Search for the cell housing the specified text and yield its [x, y] center coordinate. 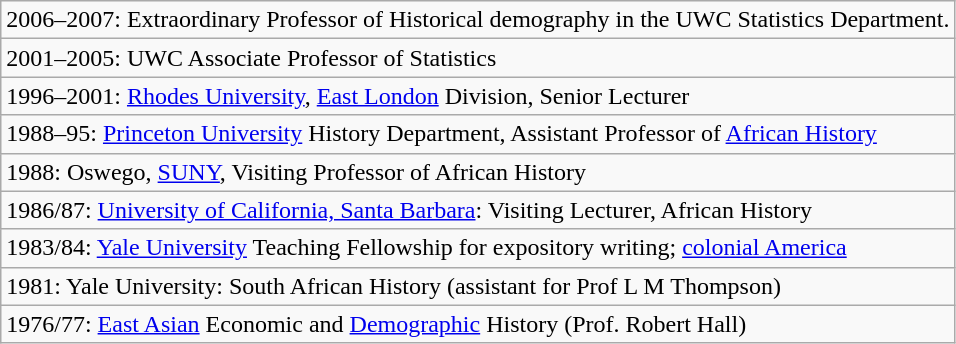
2006–2007: Extraordinary Professor of Historical demography in the UWC Statistics Department. [478, 20]
1976/77: East Asian Economic and Demographic History (Prof. Robert Hall) [478, 324]
2001–2005: UWC Associate Professor of Statistics [478, 58]
1981: Yale University: South African History (assistant for Prof L M Thompson) [478, 286]
1986/87: University of California, Santa Barbara: Visiting Lecturer, African History [478, 210]
1988: Oswego, SUNY, Visiting Professor of African History [478, 172]
1988–95: Princeton University History Department, Assistant Professor of African History [478, 134]
1996–2001: Rhodes University, East London Division, Senior Lecturer [478, 96]
1983/84: Yale University Teaching Fellowship for expository writing; colonial America [478, 248]
